Return [x, y] of the center of cell containing provided text 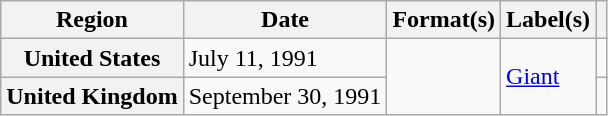
July 11, 1991 [285, 58]
Date [285, 20]
Label(s) [548, 20]
Format(s) [444, 20]
Region [92, 20]
Giant [548, 77]
United States [92, 58]
United Kingdom [92, 96]
September 30, 1991 [285, 96]
